Return (x, y) of the center of cell containing provided text 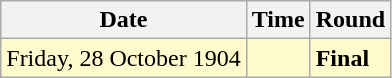
Final (350, 58)
Time (278, 20)
Round (350, 20)
Date (124, 20)
Friday, 28 October 1904 (124, 58)
